For the text-containing cell, return its midpoint in (x, y) coordinate format. 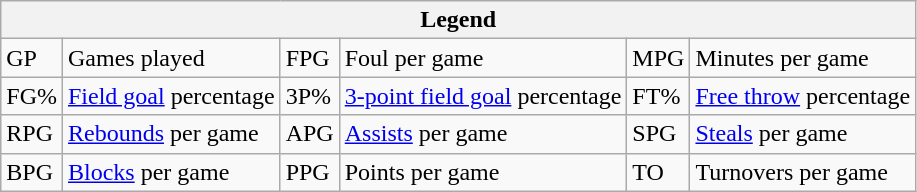
Games played (171, 58)
FG% (32, 96)
Points per game (483, 172)
Blocks per game (171, 172)
Legend (458, 20)
RPG (32, 134)
GP (32, 58)
Rebounds per game (171, 134)
Field goal percentage (171, 96)
FPG (310, 58)
APG (310, 134)
Assists per game (483, 134)
3P% (310, 96)
FT% (658, 96)
SPG (658, 134)
3-point field goal percentage (483, 96)
MPG (658, 58)
Foul per game (483, 58)
Free throw percentage (803, 96)
PPG (310, 172)
Steals per game (803, 134)
BPG (32, 172)
TO (658, 172)
Minutes per game (803, 58)
Turnovers per game (803, 172)
